Determine the (x, y) coordinate at the center of the cell enclosing the given text.  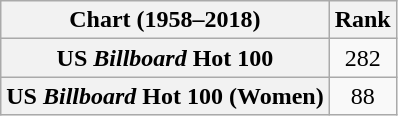
282 (362, 58)
Chart (1958–2018) (165, 20)
US Billboard Hot 100 (165, 58)
88 (362, 96)
Rank (362, 20)
US Billboard Hot 100 (Women) (165, 96)
